Provide the [x, y] coordinate of the cell's center where the given text is located.  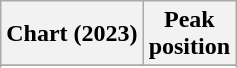
Peakposition [189, 34]
Chart (2023) [72, 34]
